Provide the (x, y) coordinate of the cell's center where the given text is located.  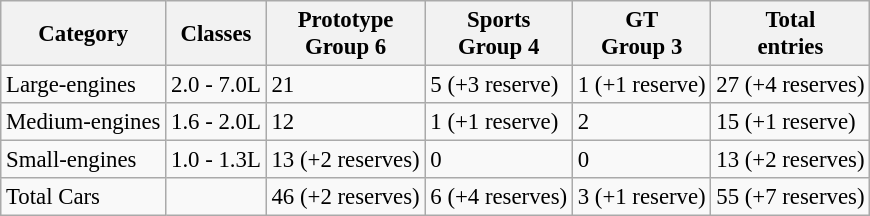
1.6 - 2.0L (216, 122)
55 (+7 reserves) (790, 197)
Large-engines (84, 85)
Total Cars (84, 197)
12 (346, 122)
6 (+4 reserves) (498, 197)
Category (84, 34)
Totalentries (790, 34)
5 (+3 reserve) (498, 85)
Small-engines (84, 160)
2.0 - 7.0L (216, 85)
27 (+4 reserves) (790, 85)
46 (+2 reserves) (346, 197)
2 (642, 122)
1.0 - 1.3L (216, 160)
SportsGroup 4 (498, 34)
PrototypeGroup 6 (346, 34)
3 (+1 reserve) (642, 197)
21 (346, 85)
GTGroup 3 (642, 34)
Classes (216, 34)
Medium-engines (84, 122)
15 (+1 reserve) (790, 122)
